Return [x, y] of the center of cell containing provided text 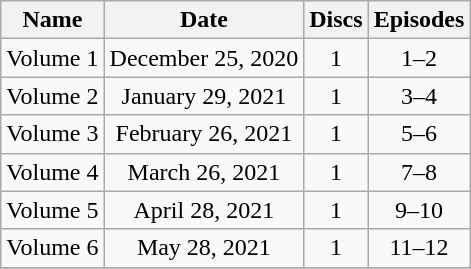
Volume 3 [52, 134]
Volume 5 [52, 210]
Name [52, 20]
1–2 [419, 58]
Volume 1 [52, 58]
Discs [336, 20]
9–10 [419, 210]
Volume 4 [52, 172]
February 26, 2021 [204, 134]
Date [204, 20]
January 29, 2021 [204, 96]
7–8 [419, 172]
May 28, 2021 [204, 248]
5–6 [419, 134]
Volume 2 [52, 96]
March 26, 2021 [204, 172]
Volume 6 [52, 248]
April 28, 2021 [204, 210]
Episodes [419, 20]
11–12 [419, 248]
December 25, 2020 [204, 58]
3–4 [419, 96]
